Scan for the cell matching the given text and deliver its (x, y) coordinate at center. 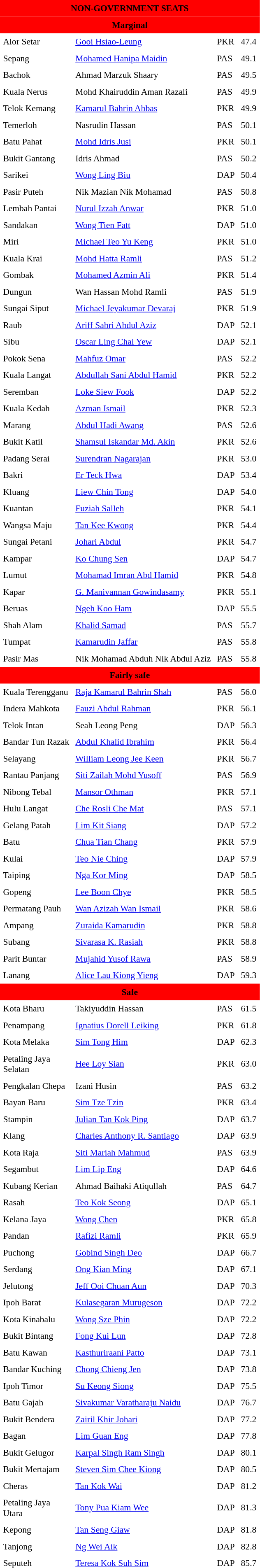
Pokok Sena (36, 358)
Kubang Kerian (36, 1186)
Marginal (130, 25)
Bukit Bintang (36, 1336)
Zairil Khir Johari (143, 1419)
Che Rosli Che Mat (143, 808)
Su Keong Siong (143, 1386)
81.2 (248, 1486)
Penampang (36, 1025)
Ipoh Barat (36, 1302)
Sungai Siput (36, 308)
Telok Kemang (36, 108)
52.3 (248, 408)
Pengkalan Chepa (36, 1086)
Ariff Sabri Abdul Aziz (143, 325)
70.3 (248, 1286)
Tan Seng Giaw (143, 1530)
Rantau Panjang (36, 775)
54.0 (248, 492)
Lim Kit Siang (143, 825)
64.7 (248, 1186)
Sim Tze Tzin (143, 1102)
Safe (130, 992)
Rafizi Ramli (143, 1236)
Gombak (36, 275)
Loke Siew Fook (143, 391)
Siti Mariah Mahmud (143, 1152)
NON-GOVERNMENT SEATS (130, 8)
56.0 (248, 692)
Tumpat (36, 642)
Teo Nie Ching (143, 858)
Wan Hassan Mohd Ramli (143, 291)
Charles Anthony R. Santiago (143, 1136)
Ampang (36, 925)
Bachok (36, 75)
Sepang (36, 58)
Fauzi Abdul Rahman (143, 708)
Kota Raja (36, 1152)
Lee Boon Chye (143, 892)
Bukit Gelugor (36, 1452)
Gobind Singh Deo (143, 1252)
Mohamad Imran Abd Hamid (143, 575)
Gooi Hsiao-Leung (143, 42)
Dungun (36, 291)
Alice Lau Kiong Yieng (143, 975)
Kota Melaka (36, 1042)
66.7 (248, 1252)
47.4 (248, 42)
56.7 (248, 758)
Shah Alam (36, 625)
Chua Tian Chang (143, 842)
61.8 (248, 1025)
Ahmad Marzuk Shaary (143, 75)
Wangsa Maju (36, 525)
Lim Lip Eng (143, 1169)
51.2 (248, 258)
80.5 (248, 1469)
61.5 (248, 1009)
Sibu (36, 342)
Parit Buntar (36, 958)
58.6 (248, 909)
57.2 (248, 825)
53.4 (248, 475)
54.1 (248, 508)
Teo Kok Seong (143, 1202)
82.8 (248, 1546)
Marang (36, 425)
49.5 (248, 75)
Wong Chen (143, 1219)
Fuziah Salleh (143, 508)
Pasir Puteh (36, 191)
49.1 (248, 58)
Jelutong (36, 1286)
80.1 (248, 1452)
Mansor Othman (143, 792)
Michael Jeyakumar Devaraj (143, 308)
65.9 (248, 1236)
Lim Guan Eng (143, 1436)
54.4 (248, 525)
63.7 (248, 1119)
Miri (36, 242)
Hee Loy Sian (143, 1064)
Oscar Ling Chai Yew (143, 342)
Wong Ling Biu (143, 175)
75.5 (248, 1386)
Bukit Katil (36, 442)
Tan Kok Wai (143, 1486)
62.3 (248, 1042)
Kota Bharu (36, 1009)
Kuala Krai (36, 258)
58.9 (248, 958)
Kamarul Bahrin Abbas (143, 108)
Siti Zailah Mohd Yusoff (143, 775)
55.7 (248, 625)
Sivakumar Varatharaju Naidu (143, 1403)
65.1 (248, 1202)
Kulasegaran Murugeson (143, 1302)
76.7 (248, 1403)
Sivarasa K. Rasiah (143, 942)
Karpal Singh Ram Singh (143, 1452)
Bukit Bendera (36, 1419)
Kuala Langat (36, 375)
Petaling JayaUtara (36, 1508)
Gopeng (36, 892)
Ngeh Koo Ham (143, 608)
Izani Husin (143, 1086)
59.3 (248, 975)
Kuala Nerus (36, 91)
Rasah (36, 1202)
51.4 (248, 275)
Sandakan (36, 225)
Liew Chin Tong (143, 492)
Lembah Pantai (36, 208)
Kapar (36, 592)
64.6 (248, 1169)
Batu Kawan (36, 1352)
77.8 (248, 1436)
Bukit Gantang (36, 158)
Michael Teo Yu Keng (143, 242)
Tony Pua Kiam Wee (143, 1508)
Gelang Patah (36, 825)
Batu Gajah (36, 1403)
Takiyuddin Hassan (143, 1009)
Abdullah Sani Abdul Hamid (143, 375)
Nik Mazian Nik Mohamad (143, 191)
Chong Chieng Jen (143, 1369)
Abdul Khalid Ibrahim (143, 742)
Nik Mohamad Abduh Nik Abdul Aziz (143, 658)
77.2 (248, 1419)
Zuraida Kamarudin (143, 925)
G. Manivannan Gowindasamy (143, 592)
55.5 (248, 608)
Azman Ismail (143, 408)
Mujahid Yusof Rawa (143, 958)
Cheras (36, 1486)
Batu Pahat (36, 142)
Steven Sim Chee Kiong (143, 1469)
Indera Mahkota (36, 708)
Stampin (36, 1119)
Wong Tien Fatt (143, 225)
Kampar (36, 558)
Seremban (36, 391)
Raja Kamarul Bahrin Shah (143, 692)
Kota Kinabalu (36, 1319)
Tanjong (36, 1546)
Ahmad Baihaki Atiqullah (143, 1186)
Serdang (36, 1269)
Kepong (36, 1530)
Fong Kui Lun (143, 1336)
53.0 (248, 458)
Bakri (36, 475)
Temerloh (36, 125)
54.8 (248, 575)
Ko Chung Sen (143, 558)
Alor Setar (36, 42)
73.8 (248, 1369)
Bukit Mertajam (36, 1469)
Kamarudin Jaffar (143, 642)
50.8 (248, 191)
Tan Kee Kwong (143, 525)
63.2 (248, 1086)
Kelana Jaya (36, 1219)
Permatang Pauh (36, 909)
Ng Wei Aik (143, 1546)
Batu (36, 842)
Kuala Terengganu (36, 692)
Surendran Nagarajan (143, 458)
81.3 (248, 1508)
Mohd Khairuddin Aman Razali (143, 91)
Abdul Hadi Awang (143, 425)
73.1 (248, 1352)
Julian Tan Kok Ping (143, 1119)
56.4 (248, 742)
81.8 (248, 1530)
Pandan (36, 1236)
Sim Tong Him (143, 1042)
Mohd Idris Jusi (143, 142)
Bagan (36, 1436)
Padang Serai (36, 458)
Mohd Hatta Ramli (143, 258)
63.0 (248, 1064)
Beruas (36, 608)
Petaling JayaSelatan (36, 1064)
55.1 (248, 592)
67.1 (248, 1269)
Bandar Tun Razak (36, 742)
72.8 (248, 1336)
Klang (36, 1136)
Seah Leong Peng (143, 725)
Jeff Ooi Chuan Aun (143, 1286)
Hulu Langat (36, 808)
Ipoh Timor (36, 1386)
Kulai (36, 858)
Kuantan (36, 508)
Ignatius Dorell Leiking (143, 1025)
50.2 (248, 158)
Lanang (36, 975)
Segambut (36, 1169)
William Leong Jee Keen (143, 758)
Kasthuriraani Patto (143, 1352)
Sungai Petani (36, 542)
Selayang (36, 758)
Raub (36, 325)
56.9 (248, 775)
Sarikei (36, 175)
Bayan Baru (36, 1102)
Kluang (36, 492)
Mohamed Hanipa Maidin (143, 58)
Wong Sze Phin (143, 1319)
Shamsul Iskandar Md. Akin (143, 442)
Ong Kian Ming (143, 1269)
Er Teck Hwa (143, 475)
63.4 (248, 1102)
Telok Intan (36, 725)
Pasir Mas (36, 658)
Nasrudin Hassan (143, 125)
Kuala Kedah (36, 408)
65.8 (248, 1219)
56.3 (248, 725)
Mohamed Azmin Ali (143, 275)
Nga Kor Ming (143, 875)
Fairly safe (130, 675)
50.4 (248, 175)
56.1 (248, 708)
Nurul Izzah Anwar (143, 208)
Puchong (36, 1252)
Taiping (36, 875)
Lumut (36, 575)
Johari Abdul (143, 542)
Mahfuz Omar (143, 358)
Subang (36, 942)
Wan Azizah Wan Ismail (143, 909)
Idris Ahmad (143, 158)
Nibong Tebal (36, 792)
Bandar Kuching (36, 1369)
Khalid Samad (143, 625)
